Search for the cell housing the specified text and yield its [x, y] center coordinate. 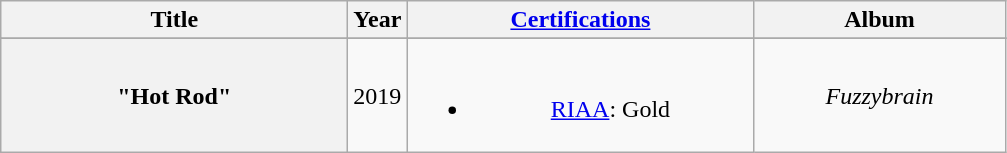
Certifications [580, 20]
Fuzzybrain [880, 96]
Album [880, 20]
2019 [378, 96]
Title [174, 20]
"Hot Rod" [174, 96]
RIAA: Gold [580, 96]
Year [378, 20]
